Output the (X, Y) coordinate of the center of the cell containing the given text.  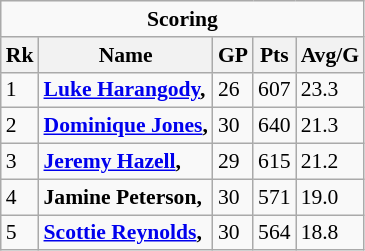
Jamine Peterson, (125, 197)
GP (233, 55)
29 (233, 162)
607 (274, 90)
615 (274, 162)
Name (125, 55)
23.3 (330, 90)
21.3 (330, 126)
Scottie Reynolds, (125, 233)
2 (20, 126)
Dominique Jones, (125, 126)
26 (233, 90)
4 (20, 197)
Avg/G (330, 55)
18.8 (330, 233)
3 (20, 162)
21.2 (330, 162)
640 (274, 126)
Pts (274, 55)
Scoring (182, 19)
19.0 (330, 197)
Luke Harangody, (125, 90)
5 (20, 233)
1 (20, 90)
Jeremy Hazell, (125, 162)
564 (274, 233)
Rk (20, 55)
571 (274, 197)
